Determine the (x, y) coordinate at the center of the cell enclosing the given text.  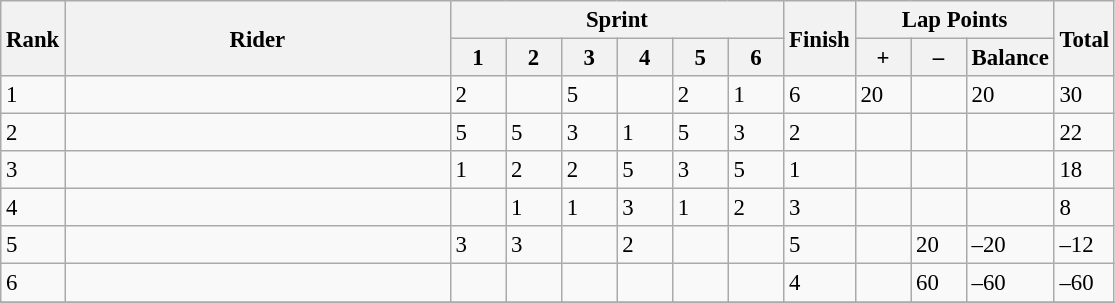
–12 (1084, 245)
– (939, 58)
Rank (33, 38)
Balance (1010, 58)
30 (1084, 95)
–20 (1010, 245)
Lap Points (954, 20)
18 (1084, 170)
Sprint (617, 20)
Finish (820, 38)
+ (883, 58)
22 (1084, 133)
60 (939, 283)
Total (1084, 38)
8 (1084, 208)
Rider (258, 38)
